Scan for the cell matching the given text and deliver its [x, y] coordinate at center. 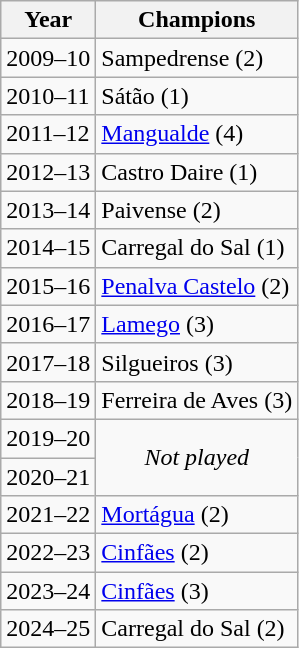
Castro Daire (1) [197, 172]
Paivense (2) [197, 210]
2014–15 [48, 248]
Carregal do Sal (1) [197, 248]
2019–20 [48, 438]
2017–18 [48, 362]
Mangualde (4) [197, 134]
Lamego (3) [197, 324]
Champions [197, 20]
Year [48, 20]
Sampedrense (2) [197, 58]
2016–17 [48, 324]
Cinfães (3) [197, 591]
2009–10 [48, 58]
Sátão (1) [197, 96]
Penalva Castelo (2) [197, 286]
2024–25 [48, 629]
2011–12 [48, 134]
2012–13 [48, 172]
2022–23 [48, 553]
Carregal do Sal (2) [197, 629]
2018–19 [48, 400]
2015–16 [48, 286]
Silgueiros (3) [197, 362]
2010–11 [48, 96]
2020–21 [48, 477]
Ferreira de Aves (3) [197, 400]
Mortágua (2) [197, 515]
2021–22 [48, 515]
2023–24 [48, 591]
Not played [197, 457]
2013–14 [48, 210]
Cinfães (2) [197, 553]
